Identify which cell holds the provided text, then report its [x, y] central coordinate. 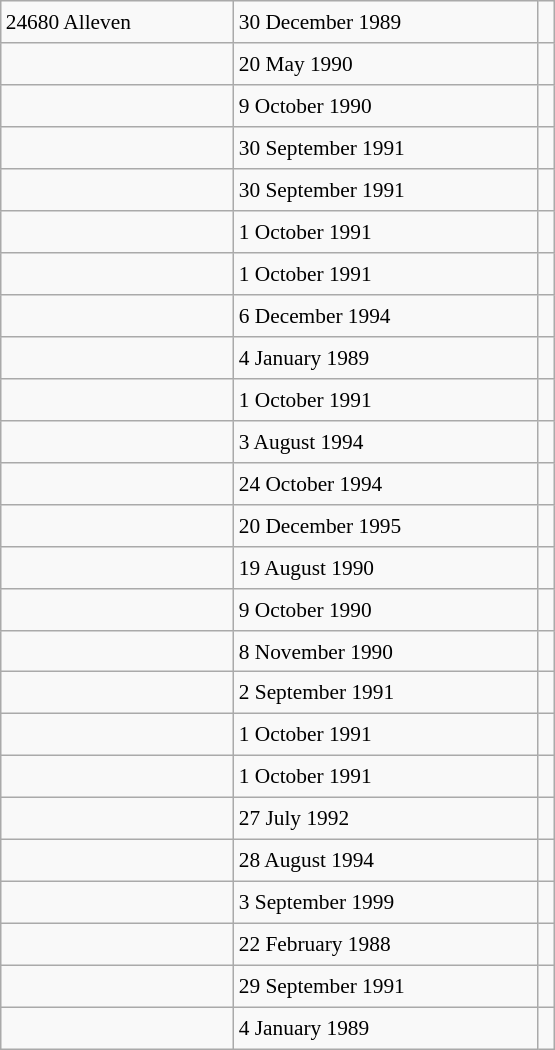
20 December 1995 [386, 525]
20 May 1990 [386, 64]
30 December 1989 [386, 22]
3 September 1999 [386, 903]
8 November 1990 [386, 651]
6 December 1994 [386, 316]
27 July 1992 [386, 819]
22 February 1988 [386, 945]
28 August 1994 [386, 861]
3 August 1994 [386, 441]
2 September 1991 [386, 693]
24 October 1994 [386, 483]
19 August 1990 [386, 567]
24680 Alleven [118, 22]
29 September 1991 [386, 986]
